From the cell containing the given text, extract its center point as [x, y] coordinate. 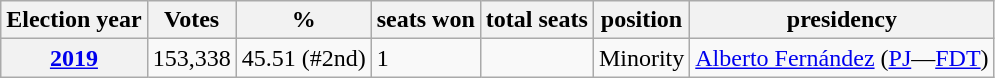
45.51 (#2nd) [304, 58]
2019 [74, 58]
Election year [74, 20]
position [641, 20]
seats won [426, 20]
% [304, 20]
Alberto Fernández (PJ—FDT) [842, 58]
Votes [192, 20]
153,338 [192, 58]
presidency [842, 20]
1 [426, 58]
Minority [641, 58]
total seats [536, 20]
